Output the [X, Y] coordinate of the center of the cell containing the given text.  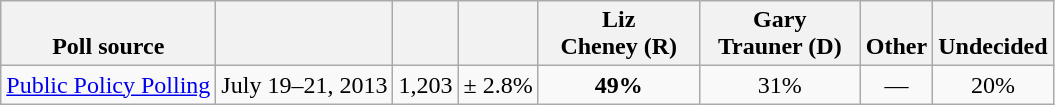
July 19–21, 2013 [304, 85]
LizCheney (R) [618, 34]
49% [618, 85]
— [896, 85]
GaryTrauner (D) [780, 34]
± 2.8% [498, 85]
Public Policy Polling [108, 85]
Other [896, 34]
1,203 [426, 85]
31% [780, 85]
20% [993, 85]
Poll source [108, 34]
Undecided [993, 34]
